Return the [x, y] coordinate for the center point of the cell that contains the specified text.  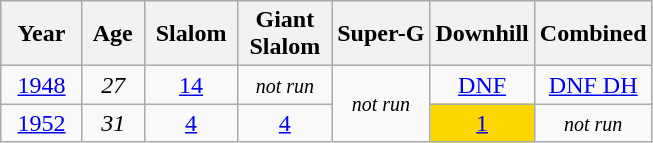
Giant Slalom [285, 34]
DNF [482, 85]
Super-G [381, 34]
14 [191, 85]
31 [113, 123]
Age [113, 34]
27 [113, 85]
DNF DH [593, 85]
1952 [42, 123]
Year [42, 34]
Downhill [482, 34]
1948 [42, 85]
Slalom [191, 34]
Combined [593, 34]
1 [482, 123]
